Extract the (X, Y) coordinate from the center of the cell holding the provided text.  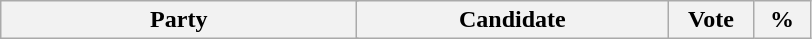
Party (179, 20)
Candidate (512, 20)
% (782, 20)
Vote (711, 20)
